Find where the given text appears and provide that cell's center as (x, y) coordinate. 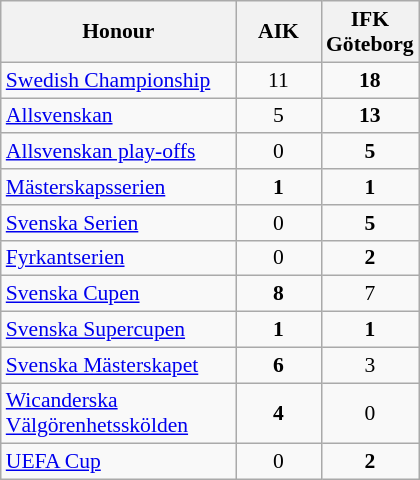
Allsvenskan (118, 116)
3 (370, 365)
Svenska Mästerskapet (118, 365)
Svenska Serien (118, 223)
4 (278, 414)
Honour (118, 32)
Wicanderska Välgörenhetsskölden (118, 414)
13 (370, 116)
UEFA Cup (118, 462)
Swedish Championship (118, 80)
AIK (278, 32)
Mästerskapsserien (118, 187)
Svenska Cupen (118, 294)
18 (370, 80)
11 (278, 80)
6 (278, 365)
8 (278, 294)
Allsvenskan play-offs (118, 152)
7 (370, 294)
Svenska Supercupen (118, 330)
Fyrkantserien (118, 258)
IFK Göteborg (370, 32)
